Output the [x, y] coordinate of the center of the cell containing the given text.  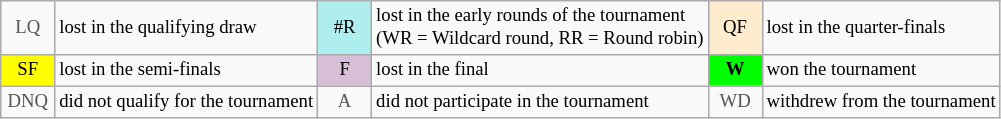
withdrew from the tournament [881, 102]
WD [735, 102]
A [345, 102]
lost in the semi-finals [186, 70]
SF [28, 70]
F [345, 70]
LQ [28, 28]
did not participate in the tournament [540, 102]
#R [345, 28]
lost in the qualifying draw [186, 28]
DNQ [28, 102]
QF [735, 28]
W [735, 70]
lost in the final [540, 70]
lost in the quarter-finals [881, 28]
did not qualify for the tournament [186, 102]
won the tournament [881, 70]
lost in the early rounds of the tournament(WR = Wildcard round, RR = Round robin) [540, 28]
